Return the (X, Y) coordinate for the center point of the cell that contains the specified text.  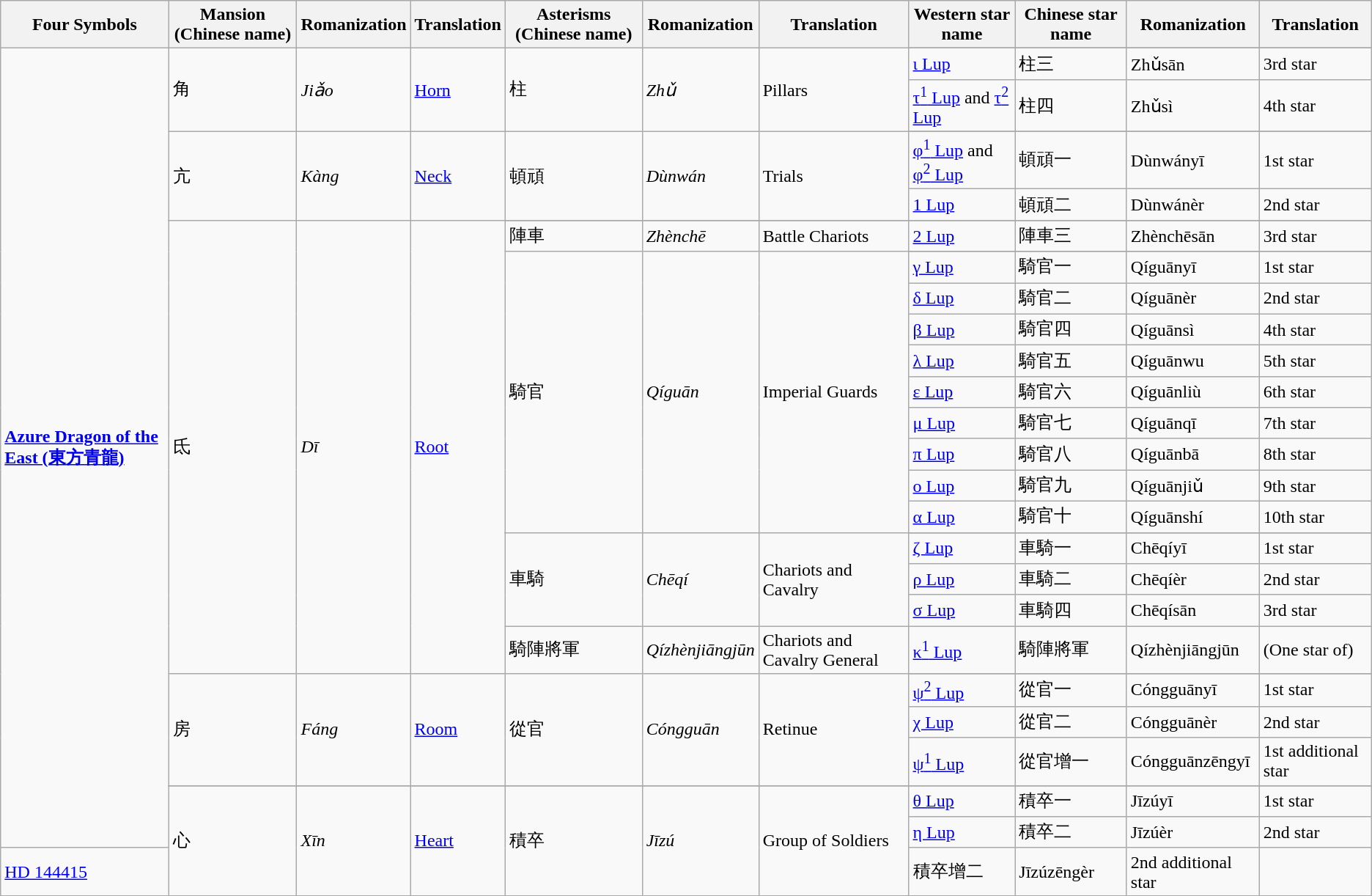
Cóngguānzēngyī (1193, 761)
Heart (457, 840)
κ1 Lup (962, 650)
Chēqíyī (1193, 548)
Chariots and Cavalry (834, 579)
騎官五 (1072, 361)
從官一 (1072, 691)
γ Lup (962, 267)
角 (233, 90)
μ Lup (962, 424)
Room (457, 730)
心 (233, 840)
Imperial Guards (834, 392)
Battle Chariots (834, 236)
Qíguān (701, 392)
ε Lup (962, 392)
Trials (834, 176)
ρ Lup (962, 579)
騎官八 (1072, 455)
Jīzúzēngèr (1072, 871)
車騎四 (1072, 610)
柱三 (1072, 65)
Dùnwán (701, 176)
騎官十 (1072, 518)
Qíguānliù (1193, 392)
Pillars (834, 90)
Kàng (353, 176)
Qíguānshí (1193, 518)
積卒 (573, 840)
Azure Dragon of the East (東方青龍) (85, 448)
Dùnwánèr (1193, 205)
亢 (233, 176)
Jīzú (701, 840)
Group of Soldiers (834, 840)
Cóngguānyī (1193, 691)
Neck (457, 176)
7th star (1315, 424)
Root (457, 447)
Cóngguān (701, 730)
Retinue (834, 730)
Four Symbols (85, 25)
Jiǎo (353, 90)
χ Lup (962, 721)
Dī (353, 447)
騎官一 (1072, 267)
ο Lup (962, 485)
Cóngguānèr (1193, 721)
(One star of) (1315, 650)
Zhènchēsān (1193, 236)
Asterisms (Chinese name) (573, 25)
車騎 (573, 579)
騎官六 (1072, 392)
1 Lup (962, 205)
騎官二 (1072, 299)
ψ2 Lup (962, 691)
HD 144415 (85, 871)
頓頑 (573, 176)
Jīzúyī (1193, 801)
λ Lup (962, 361)
Qíguānsì (1193, 330)
ι Lup (962, 65)
從官二 (1072, 721)
Chēqíèr (1193, 579)
Western star name (962, 25)
Qíguānjiǔ (1193, 485)
柱 (573, 90)
σ Lup (962, 610)
Qíguānèr (1193, 299)
Zhǔ (701, 90)
車騎一 (1072, 548)
從官增一 (1072, 761)
φ1 Lup and φ2 Lup (962, 161)
10th star (1315, 518)
Jīzúèr (1193, 833)
積卒一 (1072, 801)
Mansion (Chinese name) (233, 25)
陣車 (573, 236)
從官 (573, 730)
氐 (233, 447)
6th star (1315, 392)
頓頑二 (1072, 205)
2nd additional star (1193, 871)
Dùnwányī (1193, 161)
Xīn (353, 840)
ψ1 Lup (962, 761)
騎官 (573, 392)
α Lup (962, 518)
τ1 Lup and τ2 Lup (962, 106)
積卒二 (1072, 833)
Qíguānqī (1193, 424)
Chēqísān (1193, 610)
Qíguānwu (1193, 361)
車騎二 (1072, 579)
π Lup (962, 455)
Qíguānbā (1193, 455)
Chinese star name (1072, 25)
δ Lup (962, 299)
β Lup (962, 330)
Chariots and Cavalry General (834, 650)
θ Lup (962, 801)
柱四 (1072, 106)
騎官七 (1072, 424)
Zhǔsì (1193, 106)
騎官九 (1072, 485)
5th star (1315, 361)
積卒增二 (962, 871)
Zhǔsān (1193, 65)
1st additional star (1315, 761)
Horn (457, 90)
9th star (1315, 485)
Qíguānyī (1193, 267)
Fáng (353, 730)
陣車三 (1072, 236)
騎官四 (1072, 330)
房 (233, 730)
η Lup (962, 833)
2 Lup (962, 236)
頓頑一 (1072, 161)
8th star (1315, 455)
Zhènchē (701, 236)
Chēqí (701, 579)
ζ Lup (962, 548)
